Return the (X, Y) coordinate for the center point of the cell that contains the specified text.  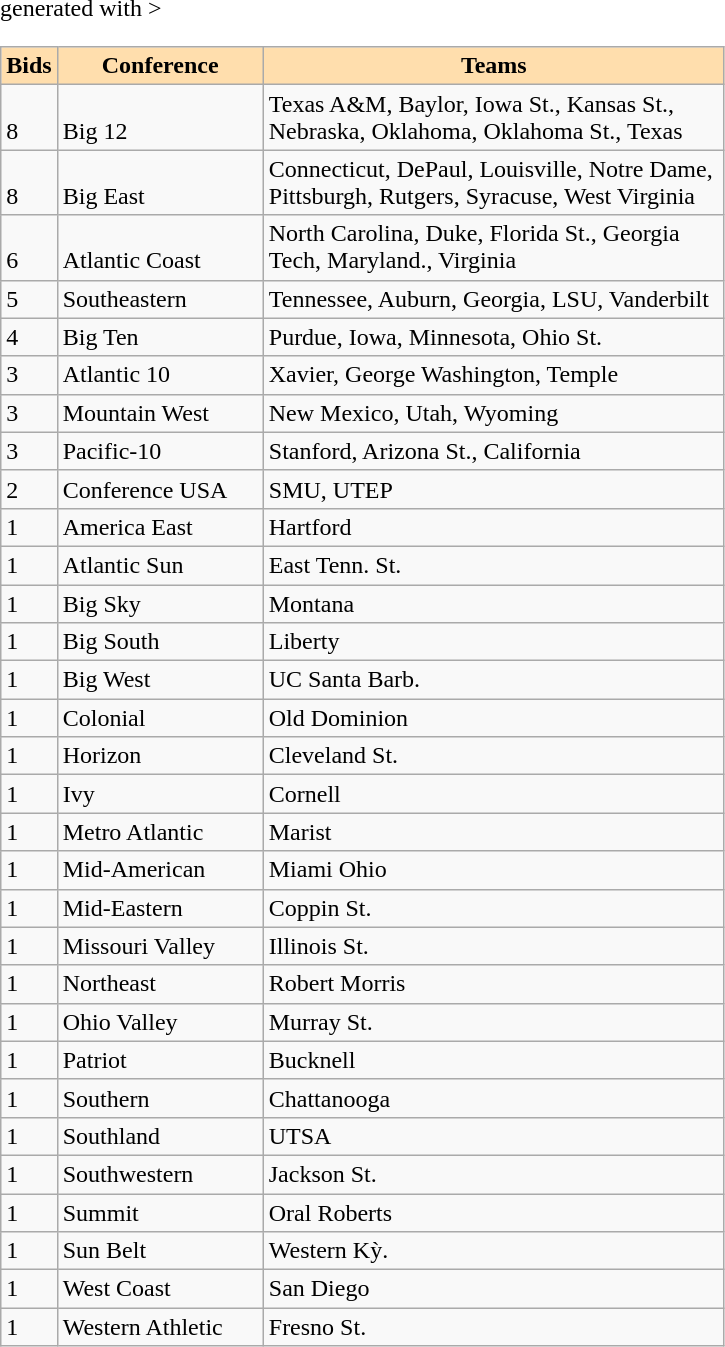
Bids (29, 66)
Western Athletic (160, 1327)
Southeastern (160, 299)
Liberty (494, 642)
Mountain West (160, 413)
Texas A&M, Baylor, Iowa St., Kansas St., Nebraska, Oklahoma, Oklahoma St., Texas (494, 118)
Xavier, George Washington, Temple (494, 375)
Conference USA (160, 489)
Colonial (160, 718)
East Tenn. St. (494, 565)
Metro Atlantic (160, 832)
Big Sky (160, 603)
Patriot (160, 1060)
Southern (160, 1098)
Sun Belt (160, 1251)
Atlantic 10 (160, 375)
West Coast (160, 1289)
Southland (160, 1136)
San Diego (494, 1289)
Big Ten (160, 337)
Marist (494, 832)
Jackson St. (494, 1174)
Teams (494, 66)
Mid-American (160, 870)
Cornell (494, 794)
UTSA (494, 1136)
5 (29, 299)
Old Dominion (494, 718)
Pacific-10 (160, 451)
Oral Roberts (494, 1213)
Atlantic Coast (160, 248)
2 (29, 489)
Chattanooga (494, 1098)
Cleveland St. (494, 756)
Southwestern (160, 1174)
Bucknell (494, 1060)
Murray St. (494, 1022)
Montana (494, 603)
America East (160, 527)
Horizon (160, 756)
SMU, UTEP (494, 489)
Conference (160, 66)
Robert Morris (494, 984)
4 (29, 337)
Ohio Valley (160, 1022)
North Carolina, Duke, Florida St., Georgia Tech, Maryland., Virginia (494, 248)
6 (29, 248)
Atlantic Sun (160, 565)
Western Kỳ. (494, 1251)
New Mexico, Utah, Wyoming (494, 413)
Miami Ohio (494, 870)
Fresno St. (494, 1327)
Missouri Valley (160, 946)
Illinois St. (494, 946)
Stanford, Arizona St., California (494, 451)
Big South (160, 642)
Hartford (494, 527)
Tennessee, Auburn, Georgia, LSU, Vanderbilt (494, 299)
Purdue, Iowa, Minnesota, Ohio St. (494, 337)
Connecticut, DePaul, Louisville, Notre Dame, Pittsburgh, Rutgers, Syracuse, West Virginia (494, 182)
Ivy (160, 794)
Northeast (160, 984)
Big West (160, 680)
Coppin St. (494, 908)
Big East (160, 182)
Big 12 (160, 118)
Summit (160, 1213)
Mid-Eastern (160, 908)
UC Santa Barb. (494, 680)
